Determine the [x, y] coordinate at the center of the cell enclosing the given text.  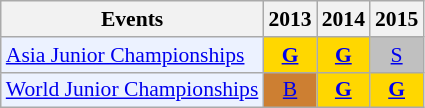
2014 [344, 19]
World Junior Championships [132, 90]
B [290, 90]
2013 [290, 19]
S [396, 55]
Asia Junior Championships [132, 55]
Events [132, 19]
2015 [396, 19]
